Provide the [x, y] coordinate of the cell's center where the given text is located.  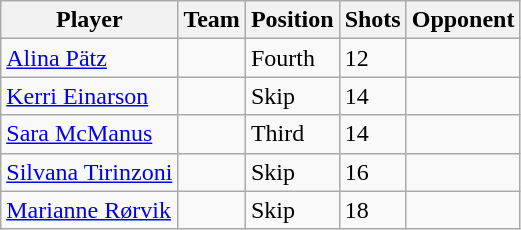
Player [90, 20]
Team [212, 20]
Sara McManus [90, 134]
12 [372, 58]
18 [372, 210]
Fourth [292, 58]
Silvana Tirinzoni [90, 172]
Kerri Einarson [90, 96]
Position [292, 20]
Third [292, 134]
Shots [372, 20]
16 [372, 172]
Alina Pätz [90, 58]
Marianne Rørvik [90, 210]
Opponent [463, 20]
